Search for the cell housing the specified text and yield its (X, Y) center coordinate. 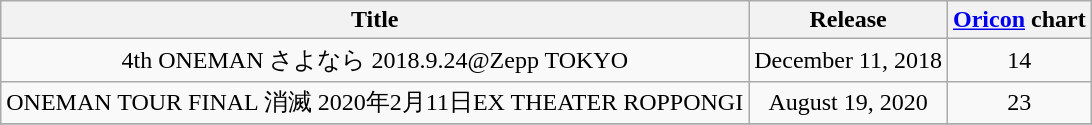
ONEMAN TOUR FINAL 消滅 2020年2月11日EX THEATER ROPPONGI (375, 102)
Title (375, 20)
Release (848, 20)
23 (1020, 102)
14 (1020, 60)
4th ONEMAN さよなら 2018.9.24@Zepp TOKYO (375, 60)
Oricon chart (1020, 20)
December 11, 2018 (848, 60)
August 19, 2020 (848, 102)
